From the cell containing the given text, extract its center point as [x, y] coordinate. 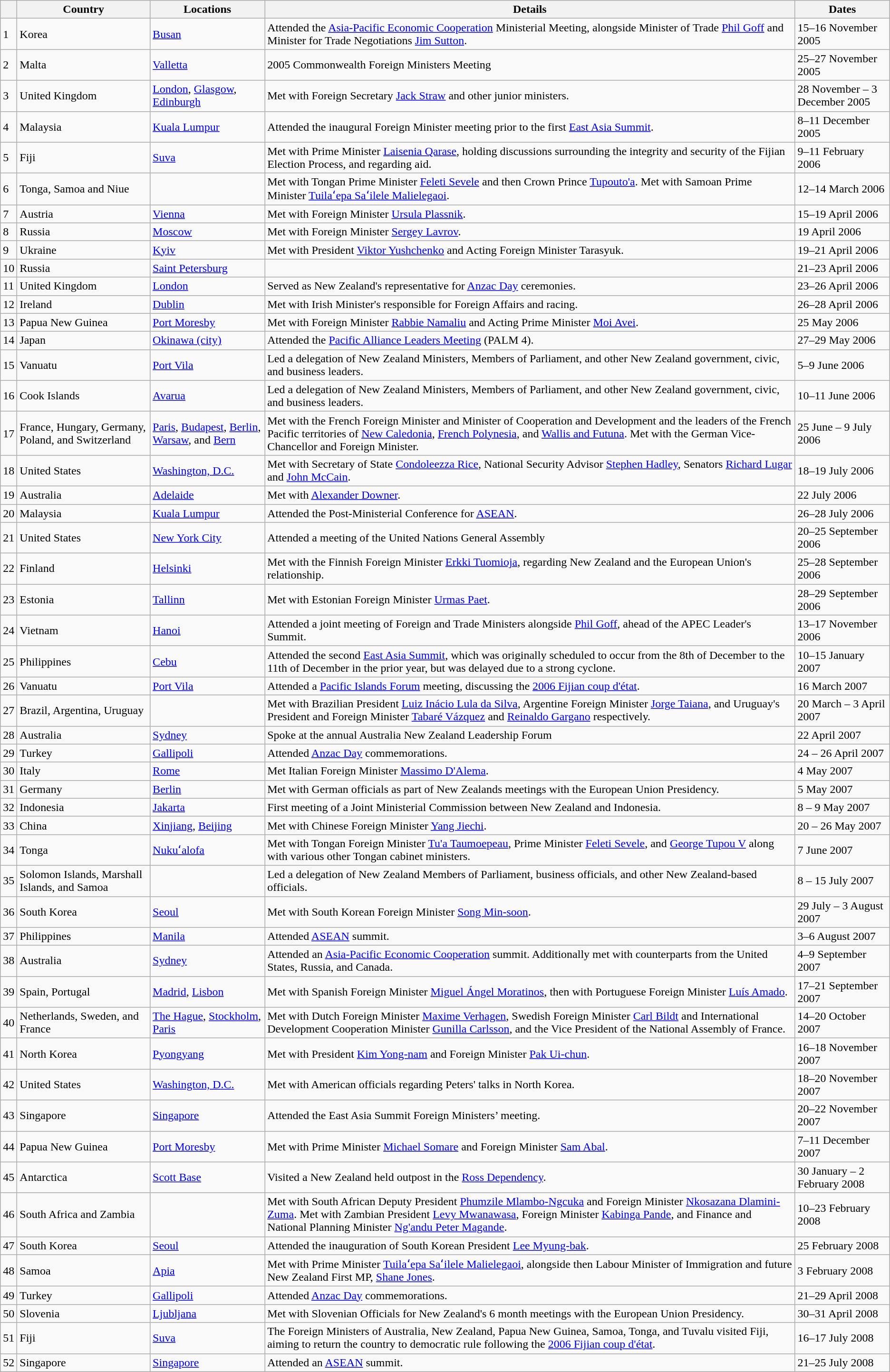
Details [530, 10]
15–19 April 2006 [842, 214]
20 [9, 513]
18–20 November 2007 [842, 1085]
Brazil, Argentina, Uruguay [84, 710]
26–28 April 2006 [842, 304]
25 [9, 662]
25 May 2006 [842, 322]
Attended the inaugural Foreign Minister meeting prior to the first East Asia Summit. [530, 126]
25 June – 9 July 2006 [842, 433]
Germany [84, 789]
40 [9, 1023]
16–17 July 2008 [842, 1338]
17–21 September 2007 [842, 992]
Kyiv [207, 250]
21–29 April 2008 [842, 1295]
Korea [84, 34]
20–25 September 2006 [842, 538]
9 [9, 250]
Met with Prime Minister Tuilaʻepa Saʻilele Malielegaoi, alongside then Labour Minister of Immigration and future New Zealand First MP, Shane Jones. [530, 1270]
4–9 September 2007 [842, 961]
Italy [84, 771]
8 – 15 July 2007 [842, 880]
Helsinki [207, 569]
Austria [84, 214]
Ljubljana [207, 1314]
12–14 March 2006 [842, 189]
Served as New Zealand's representative for Anzac Day ceremonies. [530, 286]
1 [9, 34]
Met with Foreign Minister Rabbie Namaliu and Acting Prime Minister Moi Avei. [530, 322]
The Hague, Stockholm, Paris [207, 1023]
14–20 October 2007 [842, 1023]
Cebu [207, 662]
Adelaide [207, 495]
12 [9, 304]
Malta [84, 65]
Attended the East Asia Summit Foreign Ministers’ meeting. [530, 1115]
Visited a New Zealand held outpost in the Ross Dependency. [530, 1177]
Locations [207, 10]
Attended the inauguration of South Korean President Lee Myung-bak. [530, 1246]
15 [9, 365]
36 [9, 912]
10 [9, 268]
33 [9, 825]
26 [9, 686]
9–11 February 2006 [842, 158]
44 [9, 1147]
North Korea [84, 1053]
30–31 April 2008 [842, 1314]
3 February 2008 [842, 1270]
Samoa [84, 1270]
19–21 April 2006 [842, 250]
Met with Secretary of State Condoleezza Rice, National Security Advisor Stephen Hadley, Senators Richard Lugar and John McCain. [530, 471]
Attended a joint meeting of Foreign and Trade Ministers alongside Phil Goff, ahead of the APEC Leader's Summit. [530, 630]
Attended a Pacific Islands Forum meeting, discussing the 2006 Fijian coup d'état. [530, 686]
Ukraine [84, 250]
45 [9, 1177]
10–11 June 2006 [842, 396]
Met with Estonian Foreign Minister Urmas Paet. [530, 600]
Vietnam [84, 630]
2005 Commonwealth Foreign Ministers Meeting [530, 65]
Met with Slovenian Officials for New Zealand's 6 month meetings with the European Union Presidency. [530, 1314]
39 [9, 992]
16 March 2007 [842, 686]
Scott Base [207, 1177]
30 January – 2 February 2008 [842, 1177]
Berlin [207, 789]
22 July 2006 [842, 495]
10–23 February 2008 [842, 1215]
20 March – 3 April 2007 [842, 710]
France, Hungary, Germany, Poland, and Switzerland [84, 433]
Tonga [84, 850]
17 [9, 433]
34 [9, 850]
13 [9, 322]
37 [9, 937]
Finland [84, 569]
50 [9, 1314]
27 [9, 710]
31 [9, 789]
8–11 December 2005 [842, 126]
Country [84, 10]
20–22 November 2007 [842, 1115]
24 [9, 630]
11 [9, 286]
13–17 November 2006 [842, 630]
Indonesia [84, 807]
47 [9, 1246]
43 [9, 1115]
Madrid, Lisbon [207, 992]
Attended an ASEAN summit. [530, 1362]
Tallinn [207, 600]
16 [9, 396]
2 [9, 65]
Antarctica [84, 1177]
Ireland [84, 304]
7 [9, 214]
Apia [207, 1270]
Attended a meeting of the United Nations General Assembly [530, 538]
23–26 April 2006 [842, 286]
8 – 9 May 2007 [842, 807]
27–29 May 2006 [842, 340]
Saint Petersburg [207, 268]
22 [9, 569]
52 [9, 1362]
Met with Spanish Foreign Minister Miguel Ángel Moratinos, then with Portuguese Foreign Minister Luís Amado. [530, 992]
16–18 November 2007 [842, 1053]
China [84, 825]
18–19 July 2006 [842, 471]
Met with President Kim Yong-nam and Foreign Minister Pak Ui-chun. [530, 1053]
29 [9, 753]
Hanoi [207, 630]
Met with German officials as part of New Zealands meetings with the European Union Presidency. [530, 789]
Solomon Islands, Marshall Islands, and Samoa [84, 880]
46 [9, 1215]
4 May 2007 [842, 771]
22 April 2007 [842, 735]
23 [9, 600]
26–28 July 2006 [842, 513]
Pyongyang [207, 1053]
Manila [207, 937]
Spoke at the annual Australia New Zealand Leadership Forum [530, 735]
Spain, Portugal [84, 992]
Attended the Pacific Alliance Leaders Meeting (PALM 4). [530, 340]
Dates [842, 10]
42 [9, 1085]
29 July – 3 August 2007 [842, 912]
London, Glasgow, Edinburgh [207, 96]
Tonga, Samoa and Niue [84, 189]
21–25 July 2008 [842, 1362]
4 [9, 126]
Met with Foreign Secretary Jack Straw and other junior ministers. [530, 96]
Paris, Budapest, Berlin, Warsaw, and Bern [207, 433]
Led a delegation of New Zealand Members of Parliament, business officials, and other New Zealand-based officials. [530, 880]
Met with Foreign Minister Ursula Plassnik. [530, 214]
Attended ASEAN summit. [530, 937]
Vienna [207, 214]
Jakarta [207, 807]
19 [9, 495]
Xinjiang, Beijing [207, 825]
21 [9, 538]
7–11 December 2007 [842, 1147]
20 – 26 May 2007 [842, 825]
28 November – 3 December 2005 [842, 96]
Met with Tongan Foreign Minister Tu'a Taumoepeau, Prime Minister Feleti Sevele, and George Tupou V along with various other Tongan cabinet ministers. [530, 850]
New York City [207, 538]
Met with President Viktor Yushchenko and Acting Foreign Minister Tarasyuk. [530, 250]
3 [9, 96]
Met with the Finnish Foreign Minister Erkki Tuomioja, regarding New Zealand and the European Union's relationship. [530, 569]
5 [9, 158]
15–16 November 2005 [842, 34]
Okinawa (city) [207, 340]
5–9 June 2006 [842, 365]
South Africa and Zambia [84, 1215]
Met with Prime Minister Michael Somare and Foreign Minister Sam Abal. [530, 1147]
30 [9, 771]
38 [9, 961]
32 [9, 807]
Met with Irish Minister's responsible for Foreign Affairs and racing. [530, 304]
3–6 August 2007 [842, 937]
Cook Islands [84, 396]
48 [9, 1270]
Valletta [207, 65]
Attended the Post-Ministerial Conference for ASEAN. [530, 513]
24 – 26 April 2007 [842, 753]
Met with Foreign Minister Sergey Lavrov. [530, 232]
21–23 April 2006 [842, 268]
7 June 2007 [842, 850]
18 [9, 471]
Estonia [84, 600]
Met with Tongan Prime Minister Feleti Sevele and then Crown Prince Tupouto'a. Met with Samoan Prime Minister Tuilaʻepa Saʻilele Malielegaoi. [530, 189]
First meeting of a Joint Ministerial Commission between New Zealand and Indonesia. [530, 807]
Met with American officials regarding Peters' talks in North Korea. [530, 1085]
Japan [84, 340]
35 [9, 880]
10–15 January 2007 [842, 662]
Attended an Asia-Pacific Economic Cooperation summit. Additionally met with counterparts from the United States, Russia, and Canada. [530, 961]
6 [9, 189]
Nukuʻalofa [207, 850]
Avarua [207, 396]
28 [9, 735]
19 April 2006 [842, 232]
28–29 September 2006 [842, 600]
8 [9, 232]
Met with Chinese Foreign Minister Yang Jiechi. [530, 825]
Moscow [207, 232]
25–28 September 2006 [842, 569]
Met with South Korean Foreign Minister Song Min-soon. [530, 912]
Netherlands, Sweden, and France [84, 1023]
14 [9, 340]
25 February 2008 [842, 1246]
49 [9, 1295]
London [207, 286]
Met with Alexander Downer. [530, 495]
5 May 2007 [842, 789]
Slovenia [84, 1314]
Busan [207, 34]
51 [9, 1338]
Met Italian Foreign Minister Massimo D'Alema. [530, 771]
Rome [207, 771]
Dublin [207, 304]
25–27 November 2005 [842, 65]
41 [9, 1053]
